Provide the [x, y] coordinate of the cell's center where the given text is located.  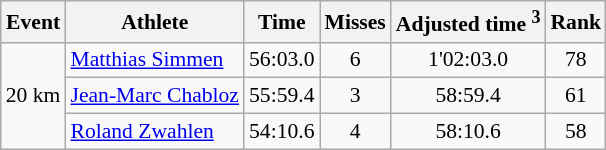
Time [282, 22]
Jean-Marc Chabloz [154, 96]
Event [34, 22]
20 km [34, 96]
56:03.0 [282, 60]
Matthias Simmen [154, 60]
58:59.4 [468, 96]
3 [356, 96]
54:10.6 [282, 132]
Rank [576, 22]
4 [356, 132]
Misses [356, 22]
58 [576, 132]
Roland Zwahlen [154, 132]
Athlete [154, 22]
Adjusted time 3 [468, 22]
78 [576, 60]
55:59.4 [282, 96]
6 [356, 60]
61 [576, 96]
1'02:03.0 [468, 60]
58:10.6 [468, 132]
